Provide the [X, Y] coordinate of the cell's center where the given text is located.  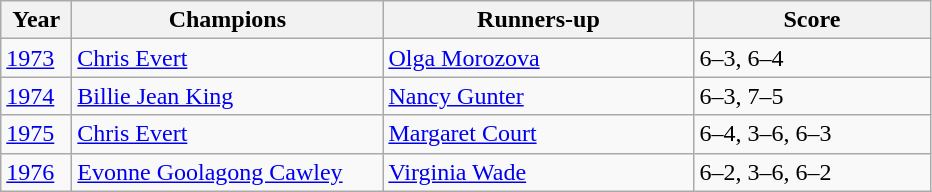
1973 [36, 58]
6–4, 3–6, 6–3 [812, 134]
Virginia Wade [538, 172]
Score [812, 20]
1976 [36, 172]
Billie Jean King [228, 96]
6–3, 6–4 [812, 58]
Year [36, 20]
1974 [36, 96]
Runners-up [538, 20]
Olga Morozova [538, 58]
Nancy Gunter [538, 96]
Champions [228, 20]
1975 [36, 134]
Margaret Court [538, 134]
Evonne Goolagong Cawley [228, 172]
6–3, 7–5 [812, 96]
6–2, 3–6, 6–2 [812, 172]
